Return the [x, y] coordinate for the center point of the cell that contains the specified text.  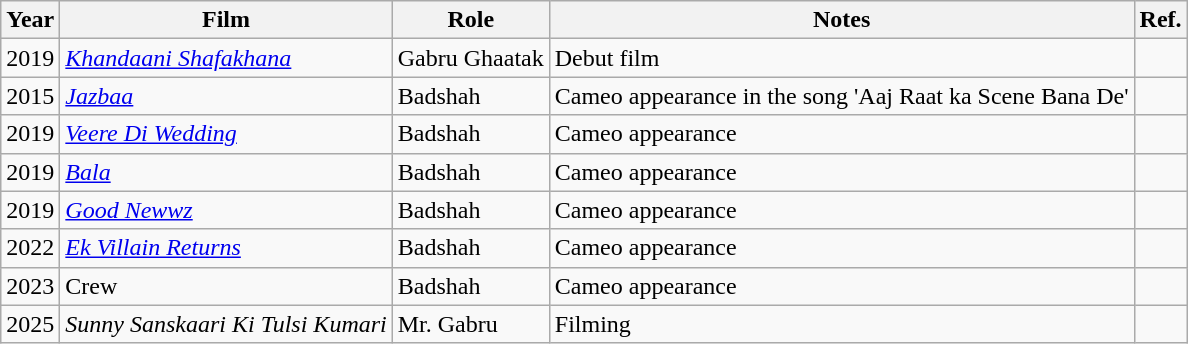
2023 [30, 286]
Cameo appearance in the song 'Aaj Raat ka Scene Bana De' [842, 96]
2025 [30, 324]
Role [470, 20]
Film [226, 20]
Gabru Ghaatak [470, 58]
Sunny Sanskaari Ki Tulsi Kumari [226, 324]
Veere Di Wedding [226, 134]
Notes [842, 20]
Year [30, 20]
Ref. [1160, 20]
Debut film [842, 58]
Mr. Gabru [470, 324]
Jazbaa [226, 96]
Khandaani Shafakhana [226, 58]
Good Newwz [226, 210]
Crew [226, 286]
Filming [842, 324]
2022 [30, 248]
Bala [226, 172]
2015 [30, 96]
Ek Villain Returns [226, 248]
